Scan for the cell matching the given text and deliver its [X, Y] coordinate at center. 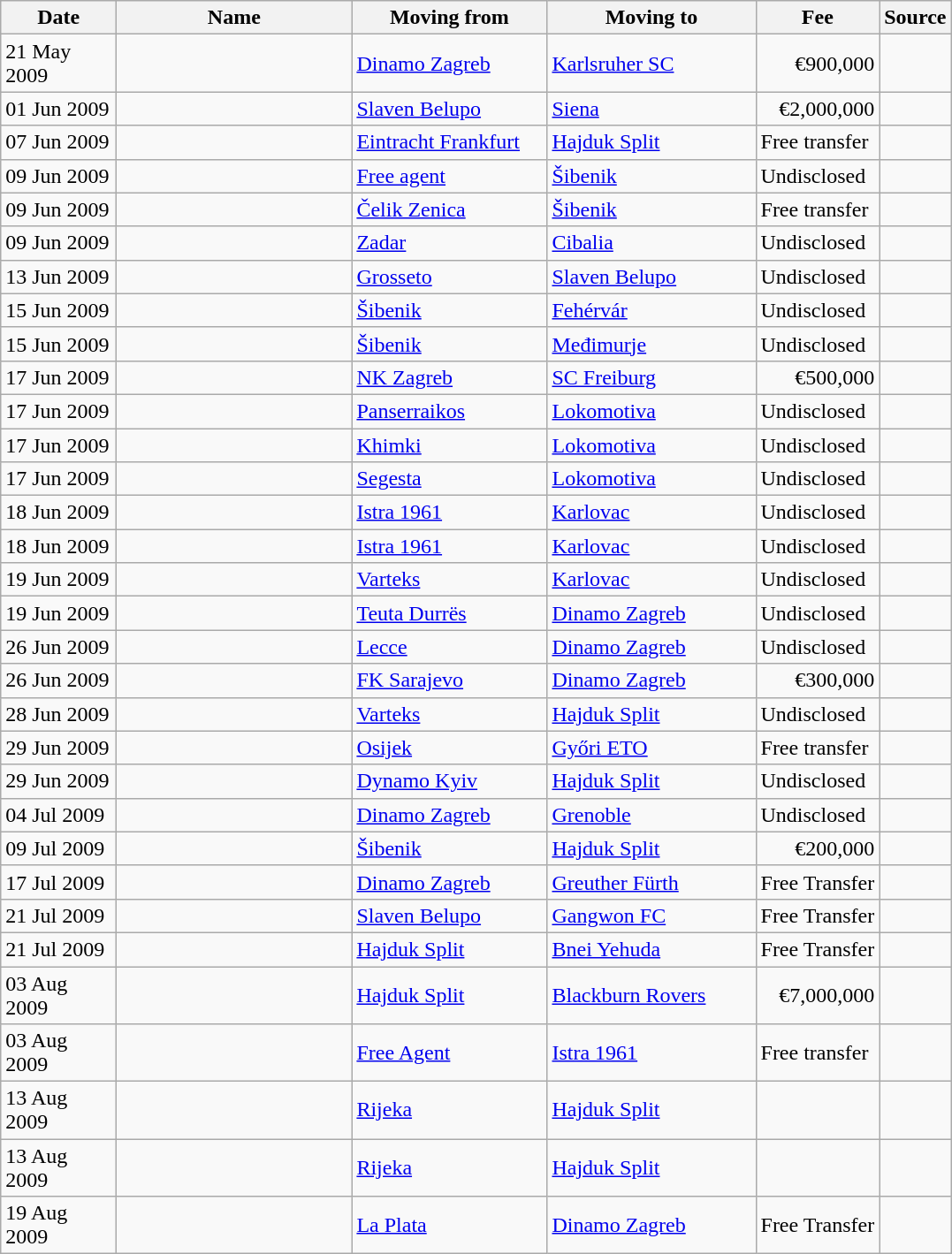
Eintracht Frankfurt [449, 142]
13 Jun 2009 [58, 277]
La Plata [449, 1225]
Zadar [449, 243]
€300,000 [818, 680]
Blackburn Rovers [651, 995]
Grenoble [651, 815]
01 Jun 2009 [58, 109]
Khimki [449, 445]
28 Jun 2009 [58, 714]
Greuther Fürth [651, 882]
Lecce [449, 647]
21 May 2009 [58, 64]
Panserraikos [449, 411]
Osijek [449, 748]
Source [916, 18]
Bnei Yehuda [651, 949]
Segesta [449, 479]
Gangwon FC [651, 916]
Međimurje [651, 344]
Cibalia [651, 243]
Moving from [449, 18]
€7,000,000 [818, 995]
07 Jun 2009 [58, 142]
FK Sarajevo [449, 680]
09 Jul 2009 [58, 848]
€200,000 [818, 848]
NK Zagreb [449, 377]
SC Freiburg [651, 377]
Free agent [449, 176]
Karlsruher SC [651, 64]
Győri ETO [651, 748]
Dynamo Kyiv [449, 781]
Grosseto [449, 277]
Fee [818, 18]
Siena [651, 109]
04 Jul 2009 [58, 815]
Name [234, 18]
17 Jul 2009 [58, 882]
Čelik Zenica [449, 209]
Free Agent [449, 1053]
19 Aug 2009 [58, 1225]
€2,000,000 [818, 109]
€500,000 [818, 377]
Fehérvár [651, 310]
Date [58, 18]
€900,000 [818, 64]
Teuta Durrës [449, 613]
Moving to [651, 18]
